Locate the cell with the specified text and output its [x, y] center coordinate. 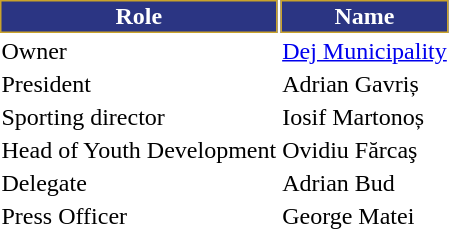
Delegate [139, 183]
Role [139, 16]
Sporting director [139, 117]
Owner [139, 51]
Name [365, 16]
Ovidiu Fărcaş [365, 150]
Iosif Martonoș [365, 117]
Adrian Gavriș [365, 84]
Head of Youth Development [139, 150]
President [139, 84]
Dej Municipality [365, 51]
Adrian Bud [365, 183]
